Scan for the cell matching the given text and deliver its (x, y) coordinate at center. 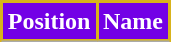
Name (134, 22)
Position (50, 22)
